Pinpoint the cell where the given text exists, returning its (x, y) midpoint coordinate. 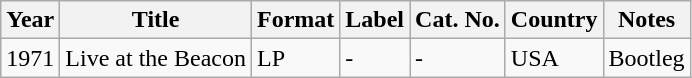
Format (295, 20)
Live at the Beacon (156, 58)
Title (156, 20)
Year (30, 20)
1971 (30, 58)
Country (554, 20)
Label (375, 20)
LP (295, 58)
USA (554, 58)
Bootleg (646, 58)
Cat. No. (458, 20)
Notes (646, 20)
